Find where the given text appears and provide that cell's center as [x, y] coordinate. 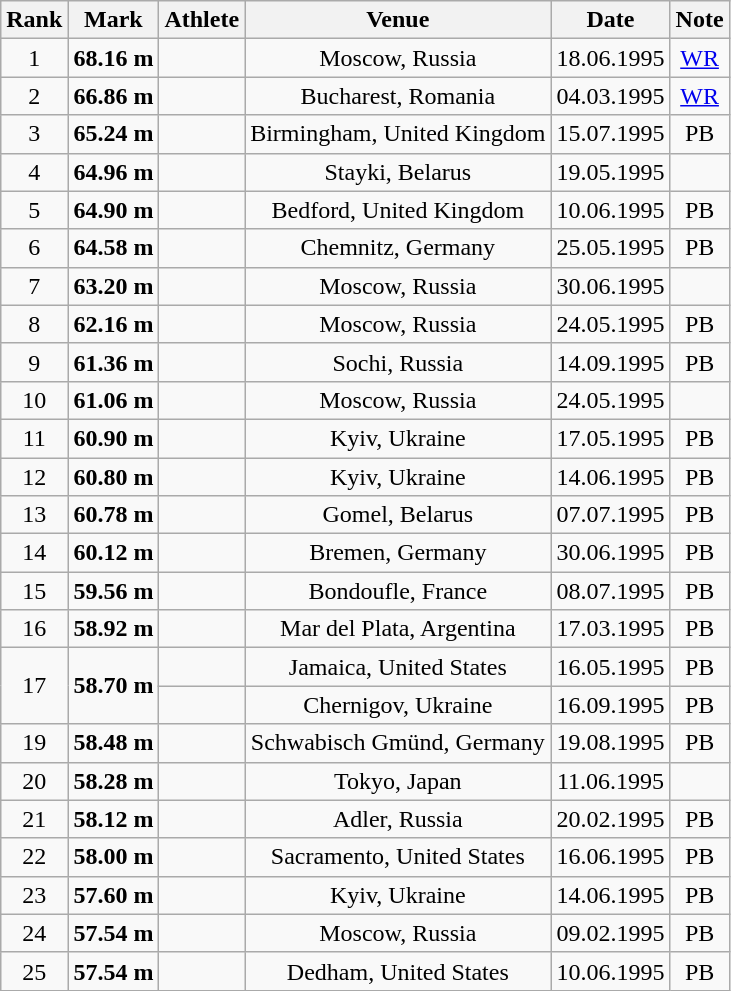
4 [34, 172]
9 [34, 362]
60.80 m [114, 477]
14.09.1995 [610, 362]
64.96 m [114, 172]
Adler, Russia [398, 819]
58.48 m [114, 743]
Gomel, Belarus [398, 515]
62.16 m [114, 324]
2 [34, 96]
7 [34, 286]
58.12 m [114, 819]
58.92 m [114, 629]
61.06 m [114, 400]
59.56 m [114, 591]
66.86 m [114, 96]
58.00 m [114, 857]
60.90 m [114, 438]
Dedham, United States [398, 971]
13 [34, 515]
57.60 m [114, 895]
58.70 m [114, 686]
58.28 m [114, 781]
Birmingham, United Kingdom [398, 134]
04.03.1995 [610, 96]
16.05.1995 [610, 667]
25.05.1995 [610, 248]
Bedford, United Kingdom [398, 210]
20.02.1995 [610, 819]
Sochi, Russia [398, 362]
64.90 m [114, 210]
Stayki, Belarus [398, 172]
Date [610, 20]
14 [34, 553]
Jamaica, United States [398, 667]
Bondoufle, France [398, 591]
Bucharest, Romania [398, 96]
17.05.1995 [610, 438]
61.36 m [114, 362]
16.09.1995 [610, 705]
Mark [114, 20]
11 [34, 438]
Note [700, 20]
15.07.1995 [610, 134]
17.03.1995 [610, 629]
08.07.1995 [610, 591]
Chernigov, Ukraine [398, 705]
25 [34, 971]
19.05.1995 [610, 172]
21 [34, 819]
16.06.1995 [610, 857]
Sacramento, United States [398, 857]
Chemnitz, Germany [398, 248]
68.16 m [114, 58]
12 [34, 477]
10 [34, 400]
19 [34, 743]
Schwabisch Gmünd, Germany [398, 743]
19.08.1995 [610, 743]
1 [34, 58]
60.78 m [114, 515]
07.07.1995 [610, 515]
09.02.1995 [610, 933]
15 [34, 591]
Athlete [202, 20]
65.24 m [114, 134]
22 [34, 857]
5 [34, 210]
20 [34, 781]
18.06.1995 [610, 58]
6 [34, 248]
Mar del Plata, Argentina [398, 629]
Tokyo, Japan [398, 781]
24 [34, 933]
Rank [34, 20]
Venue [398, 20]
Bremen, Germany [398, 553]
11.06.1995 [610, 781]
60.12 m [114, 553]
17 [34, 686]
63.20 m [114, 286]
16 [34, 629]
3 [34, 134]
8 [34, 324]
23 [34, 895]
64.58 m [114, 248]
